Identify which cell holds the provided text, then report its (x, y) central coordinate. 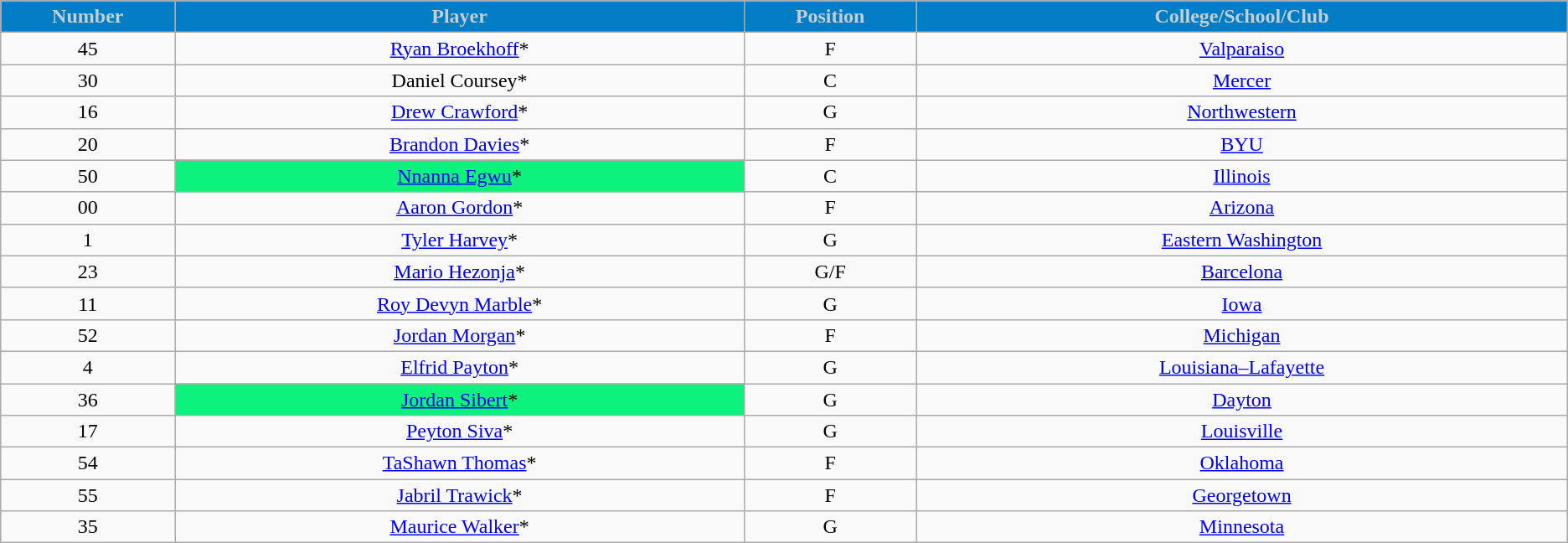
Peyton Siva* (460, 432)
Valparaiso (1241, 49)
Tyler Harvey* (460, 240)
Michigan (1241, 335)
16 (88, 112)
Number (88, 17)
Iowa (1241, 303)
TaShawn Thomas* (460, 463)
35 (88, 527)
Georgetown (1241, 495)
Player (460, 17)
Maurice Walker* (460, 527)
Illinois (1241, 176)
00 (88, 208)
Nnanna Egwu* (460, 176)
Oklahoma (1241, 463)
17 (88, 432)
Brandon Davies* (460, 144)
Jordan Sibert* (460, 400)
36 (88, 400)
Elfrid Payton* (460, 367)
G/F (829, 271)
Louisville (1241, 432)
Louisiana–Lafayette (1241, 367)
Barcelona (1241, 271)
52 (88, 335)
23 (88, 271)
BYU (1241, 144)
55 (88, 495)
Minnesota (1241, 527)
1 (88, 240)
11 (88, 303)
20 (88, 144)
Ryan Broekhoff* (460, 49)
Northwestern (1241, 112)
Position (829, 17)
54 (88, 463)
Aaron Gordon* (460, 208)
Mario Hezonja* (460, 271)
Jordan Morgan* (460, 335)
Dayton (1241, 400)
45 (88, 49)
Eastern Washington (1241, 240)
Arizona (1241, 208)
College/School/Club (1241, 17)
Mercer (1241, 80)
4 (88, 367)
Daniel Coursey* (460, 80)
50 (88, 176)
Roy Devyn Marble* (460, 303)
Drew Crawford* (460, 112)
30 (88, 80)
Jabril Trawick* (460, 495)
